Return the (X, Y) coordinate for the center point of the cell that contains the specified text.  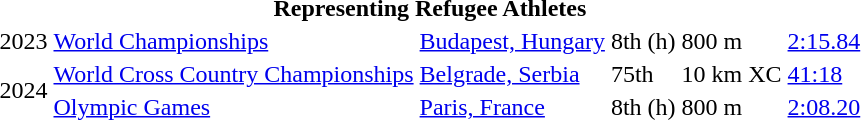
Budapest, Hungary (512, 41)
75th (643, 74)
10 km XC (732, 74)
World Cross Country Championships (234, 74)
8th (h) (643, 41)
World Championships (234, 41)
800 m (732, 41)
Belgrade, Serbia (512, 74)
